Determine the (x, y) coordinate at the center of the cell enclosing the given text.  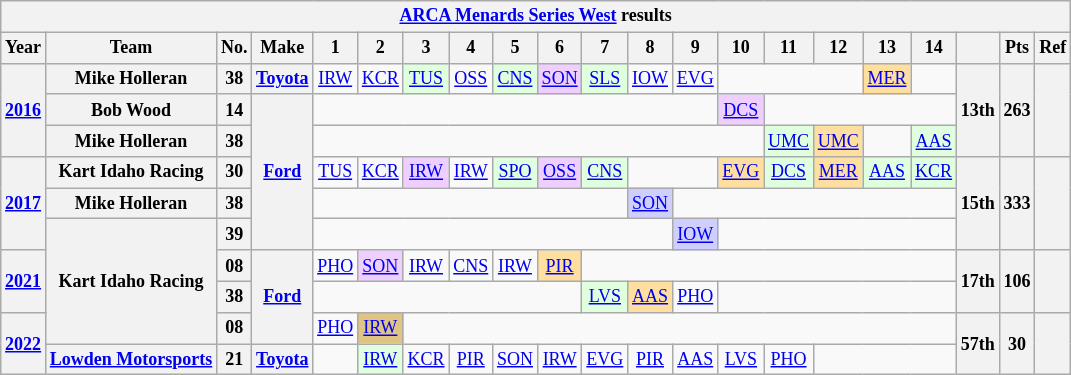
8 (650, 48)
Ref (1053, 48)
11 (789, 48)
ARCA Menards Series West results (536, 16)
SLS (605, 78)
17th (978, 281)
7 (605, 48)
Pts (1017, 48)
21 (234, 360)
106 (1017, 281)
Year (24, 48)
2021 (24, 281)
Make (282, 48)
263 (1017, 110)
1 (336, 48)
5 (516, 48)
333 (1017, 204)
2017 (24, 204)
13 (887, 48)
3 (426, 48)
Lowden Motorsports (130, 360)
No. (234, 48)
15th (978, 204)
2016 (24, 110)
10 (741, 48)
SPO (516, 172)
2 (380, 48)
13th (978, 110)
12 (838, 48)
39 (234, 234)
Bob Wood (130, 110)
57th (978, 343)
2022 (24, 343)
Team (130, 48)
9 (695, 48)
4 (471, 48)
6 (560, 48)
